Pinpoint the cell where the given text exists, returning its (X, Y) midpoint coordinate. 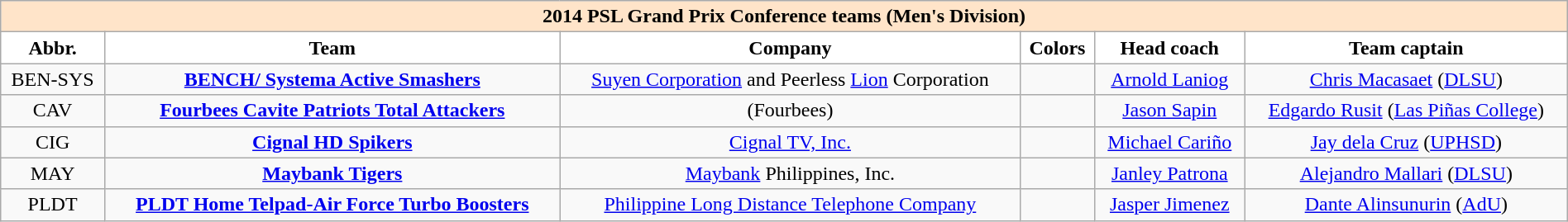
Cignal HD Spikers (332, 142)
Jason Sapin (1169, 111)
Fourbees Cavite Patriots Total Attackers (332, 111)
Head coach (1169, 48)
Maybank Tigers (332, 173)
Michael Cariño (1169, 142)
Dante Alinsunurin (AdU) (1406, 205)
(Fourbees) (791, 111)
Edgardo Rusit (Las Piñas College) (1406, 111)
Alejandro Mallari (DLSU) (1406, 173)
BEN-SYS (53, 79)
Company (791, 48)
MAY (53, 173)
Arnold Laniog (1169, 79)
Chris Macasaet (DLSU) (1406, 79)
BENCH/ Systema Active Smashers (332, 79)
2014 PSL Grand Prix Conference teams (Men's Division) (784, 17)
Janley Patrona (1169, 173)
Cignal TV, Inc. (791, 142)
PLDT Home Telpad-Air Force Turbo Boosters (332, 205)
Jay dela Cruz (UPHSD) (1406, 142)
Abbr. (53, 48)
Jasper Jimenez (1169, 205)
CAV (53, 111)
Suyen Corporation and Peerless Lion Corporation (791, 79)
CIG (53, 142)
PLDT (53, 205)
Team (332, 48)
Philippine Long Distance Telephone Company (791, 205)
Team captain (1406, 48)
Maybank Philippines, Inc. (791, 173)
Colors (1057, 48)
